Pinpoint the cell where the given text exists, returning its (X, Y) midpoint coordinate. 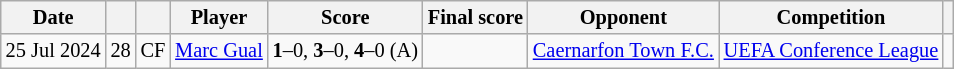
Opponent (624, 17)
Score (346, 17)
CF (154, 51)
1–0, 3–0, 4–0 (A) (346, 51)
Competition (831, 17)
Date (54, 17)
Marc Gual (218, 51)
25 Jul 2024 (54, 51)
Final score (476, 17)
Player (218, 17)
28 (121, 51)
UEFA Conference League (831, 51)
Caernarfon Town F.C. (624, 51)
